Scan for the cell matching the given text and deliver its [X, Y] coordinate at center. 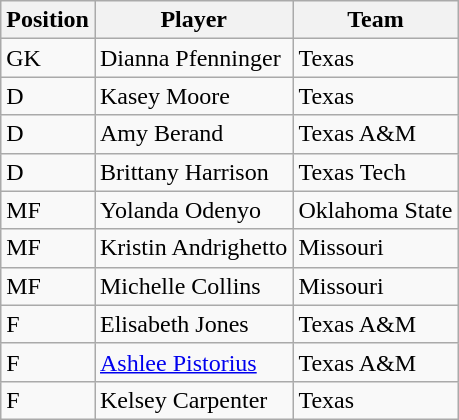
Dianna Pfenninger [193, 58]
Texas Tech [376, 172]
Player [193, 20]
Kelsey Carpenter [193, 400]
Michelle Collins [193, 286]
Ashlee Pistorius [193, 362]
GK [48, 58]
Team [376, 20]
Amy Berand [193, 134]
Oklahoma State [376, 210]
Brittany Harrison [193, 172]
Elisabeth Jones [193, 324]
Kasey Moore [193, 96]
Position [48, 20]
Yolanda Odenyo [193, 210]
Kristin Andrighetto [193, 248]
